Provide the (X, Y) coordinate of the cell's center where the given text is located.  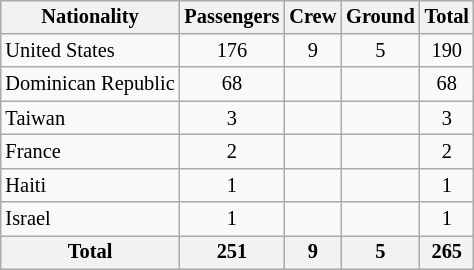
176 (232, 51)
United States (90, 51)
Taiwan (90, 118)
251 (232, 253)
Haiti (90, 185)
Passengers (232, 17)
Crew (312, 17)
Ground (380, 17)
Israel (90, 219)
190 (447, 51)
Dominican Republic (90, 84)
265 (447, 253)
Nationality (90, 17)
France (90, 152)
